Extract the [X, Y] coordinate from the center of the cell holding the provided text.  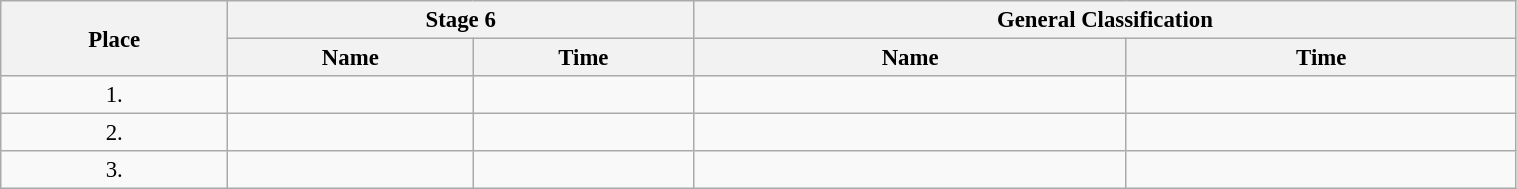
General Classification [1105, 20]
Place [114, 38]
Stage 6 [461, 20]
1. [114, 95]
3. [114, 170]
2. [114, 133]
